Search for the cell housing the specified text and yield its [X, Y] center coordinate. 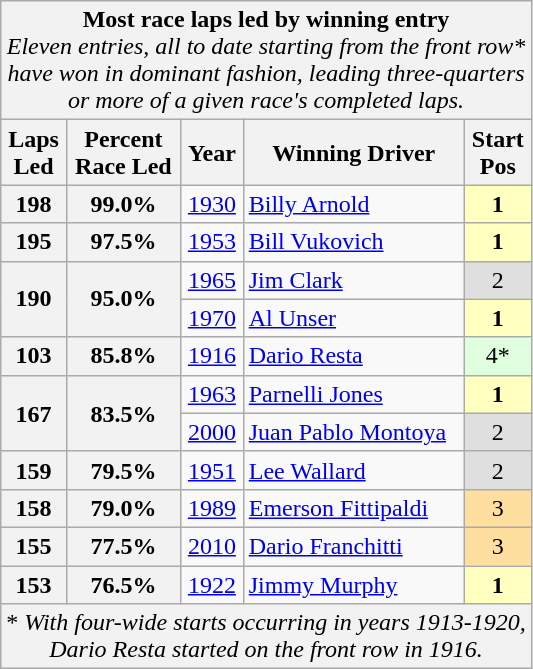
1922 [212, 585]
158 [34, 508]
79.5% [123, 470]
PercentRace Led [123, 152]
Jim Clark [354, 280]
159 [34, 470]
153 [34, 585]
85.8% [123, 356]
83.5% [123, 413]
Jimmy Murphy [354, 585]
* With four-wide starts occurring in years 1913-1920, Dario Resta started on the front row in 1916. [266, 636]
79.0% [123, 508]
195 [34, 242]
Al Unser [354, 318]
Bill Vukovich [354, 242]
99.0% [123, 204]
1953 [212, 242]
Emerson Fittipaldi [354, 508]
LapsLed [34, 152]
Parnelli Jones [354, 394]
97.5% [123, 242]
155 [34, 546]
190 [34, 299]
77.5% [123, 546]
Juan Pablo Montoya [354, 432]
1989 [212, 508]
1965 [212, 280]
Dario Resta [354, 356]
198 [34, 204]
Dario Franchitti [354, 546]
103 [34, 356]
1930 [212, 204]
2010 [212, 546]
StartPos [498, 152]
Year [212, 152]
1916 [212, 356]
Billy Arnold [354, 204]
95.0% [123, 299]
1963 [212, 394]
1951 [212, 470]
Winning Driver [354, 152]
76.5% [123, 585]
2000 [212, 432]
1970 [212, 318]
Lee Wallard [354, 470]
4* [498, 356]
167 [34, 413]
